Return [X, Y] of the center of cell containing provided text 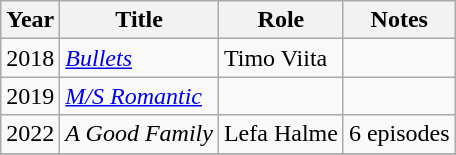
M/S Romantic [140, 96]
Bullets [140, 58]
6 episodes [399, 134]
2018 [30, 58]
2022 [30, 134]
Title [140, 20]
2019 [30, 96]
Timo Viita [280, 58]
Role [280, 20]
Lefa Halme [280, 134]
Year [30, 20]
Notes [399, 20]
A Good Family [140, 134]
